Extract the [X, Y] coordinate from the center of the cell holding the provided text.  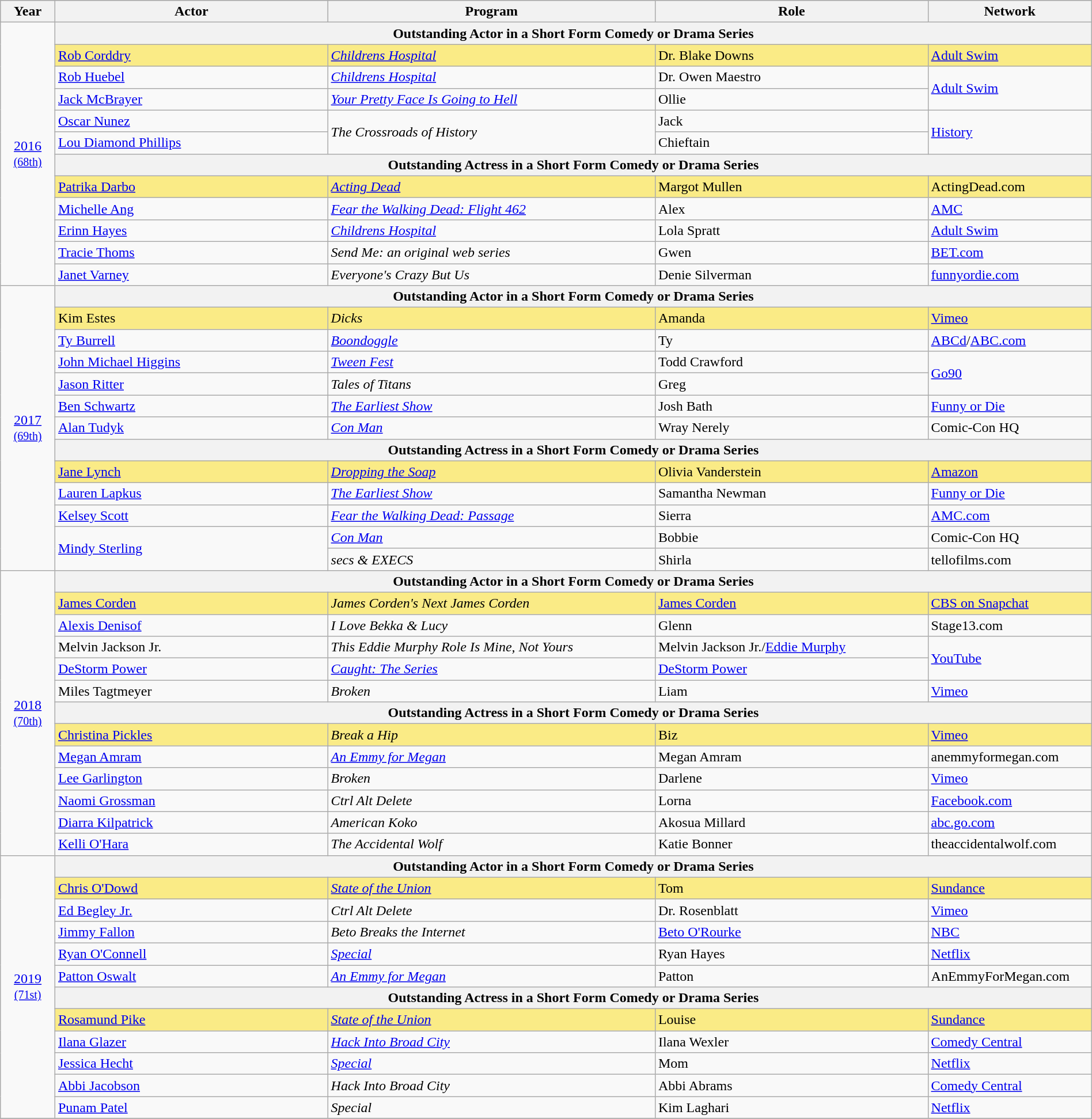
AMC.com [1010, 515]
Alex [791, 208]
Role [791, 12]
abc.go.com [1010, 822]
Melvin Jackson Jr. [191, 647]
2018(70th) [28, 713]
Program [491, 12]
Rob Huebel [191, 77]
ActingDead.com [1010, 187]
Beto Breaks the Internet [491, 932]
Fear the Walking Dead: Flight 462 [491, 208]
Go90 [1010, 373]
American Koko [491, 822]
Jack [791, 121]
Diarra Kilpatrick [191, 822]
Rob Corddry [191, 55]
Tween Fest [491, 362]
Fear the Walking Dead: Passage [491, 515]
Facebook.com [1010, 801]
Ty [791, 340]
Louise [791, 1020]
2017(69th) [28, 428]
Mindy Sterling [191, 548]
Jane Lynch [191, 472]
Erinn Hayes [191, 230]
Glenn [791, 625]
Acting Dead [491, 187]
Boondoggle [491, 340]
Gwen [791, 252]
Liam [791, 691]
Patton [791, 976]
Alan Tudyk [191, 428]
Greg [791, 384]
Lorna [791, 801]
Dropping the Soap [491, 472]
Biz [791, 735]
Lou Diamond Phillips [191, 143]
Mom [791, 1064]
Todd Crawford [791, 362]
Break a Hip [491, 735]
CBS on Snapchat [1010, 603]
Shirla [791, 559]
The Crossroads of History [491, 132]
Dr. Blake Downs [791, 55]
Jack McBrayer [191, 99]
Patton Oswalt [191, 976]
Lauren Lapkus [191, 494]
Punam Patel [191, 1107]
Ilana Wexler [791, 1042]
Wray Nerely [791, 428]
Amazon [1010, 472]
Miles Tagtmeyer [191, 691]
Ryan Hayes [791, 954]
Oscar Nunez [191, 121]
ABCd/ABC.com [1010, 340]
Josh Bath [791, 406]
Everyone's Crazy But Us [491, 275]
Olivia Vanderstein [791, 472]
anemmyformegan.com [1010, 757]
YouTube [1010, 658]
Year [28, 12]
Ty Burrell [191, 340]
Stage13.com [1010, 625]
2016(68th) [28, 154]
Network [1010, 12]
Your Pretty Face Is Going to Hell [491, 99]
Tom [791, 888]
Janet Varney [191, 275]
Chieftain [791, 143]
Denie Silverman [791, 275]
Lee Garlington [191, 779]
Abbi Jacobson [191, 1086]
Katie Bonner [791, 844]
Ryan O'Connell [191, 954]
Send Me: an original web series [491, 252]
Chris O'Dowd [191, 888]
Sierra [791, 515]
Bobbie [791, 537]
Michelle Ang [191, 208]
AMC [1010, 208]
Dr. Rosenblatt [791, 910]
Rosamund Pike [191, 1020]
AnEmmyForMegan.com [1010, 976]
Kim Estes [191, 318]
Beto O'Rourke [791, 932]
Patrika Darbo [191, 187]
Margot Mullen [791, 187]
Jason Ritter [191, 384]
James Corden's Next James Corden [491, 603]
Tales of Titans [491, 384]
2019(71st) [28, 987]
Amanda [791, 318]
BET.com [1010, 252]
Actor [191, 12]
Kelsey Scott [191, 515]
tellofilms.com [1010, 559]
Dr. Owen Maestro [791, 77]
Ed Begley Jr. [191, 910]
Kelli O'Hara [191, 844]
Jessica Hecht [191, 1064]
Melvin Jackson Jr./Eddie Murphy [791, 647]
The Accidental Wolf [491, 844]
Ollie [791, 99]
Akosua Millard [791, 822]
This Eddie Murphy Role Is Mine, Not Yours [491, 647]
Kim Laghari [791, 1107]
Christina Pickles [191, 735]
History [1010, 132]
NBC [1010, 932]
Samantha Newman [791, 494]
Abbi Abrams [791, 1086]
funnyordie.com [1010, 275]
I Love Bekka & Lucy [491, 625]
Ben Schwartz [191, 406]
Jimmy Fallon [191, 932]
secs & EXECS [491, 559]
Alexis Denisof [191, 625]
Lola Spratt [791, 230]
John Michael Higgins [191, 362]
theaccidentalwolf.com [1010, 844]
Darlene [791, 779]
Tracie Thoms [191, 252]
Caught: The Series [491, 669]
Ilana Glazer [191, 1042]
Dicks [491, 318]
Naomi Grossman [191, 801]
